Capture the cell that displays the provided text and extract its (X, Y) central coordinate. 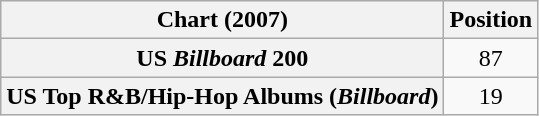
87 (491, 58)
US Billboard 200 (222, 58)
Chart (2007) (222, 20)
Position (491, 20)
19 (491, 96)
US Top R&B/Hip-Hop Albums (Billboard) (222, 96)
